Provide the [x, y] coordinate of the cell's center where the given text is located.  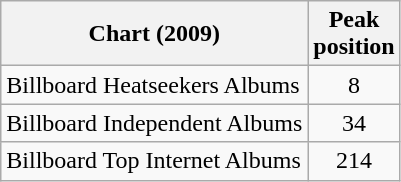
Billboard Top Internet Albums [154, 161]
Billboard Independent Albums [154, 123]
34 [354, 123]
214 [354, 161]
Chart (2009) [154, 34]
Billboard Heatseekers Albums [154, 85]
8 [354, 85]
Peakposition [354, 34]
